Scan for the cell matching the given text and deliver its [x, y] coordinate at center. 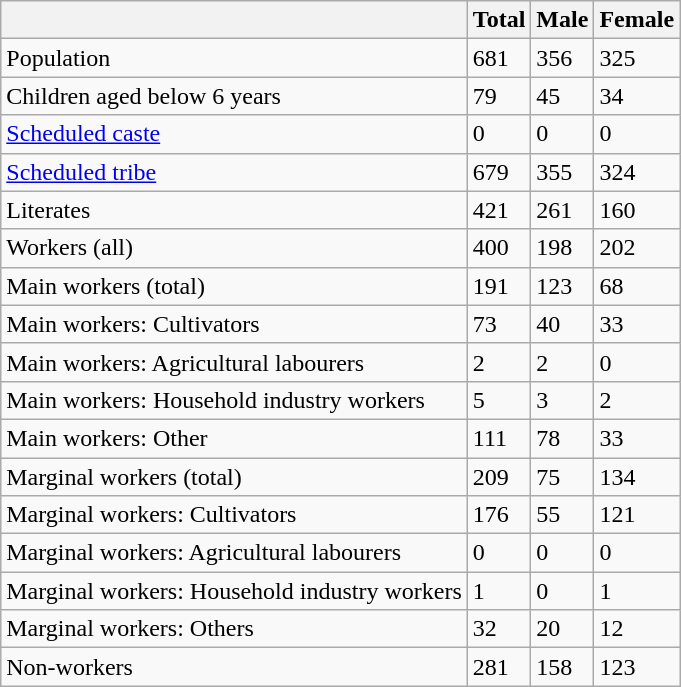
75 [562, 477]
325 [637, 58]
78 [562, 438]
79 [499, 96]
Main workers: Other [234, 438]
Male [562, 20]
121 [637, 515]
Female [637, 20]
Marginal workers (total) [234, 477]
Main workers: Household industry workers [234, 400]
Main workers (total) [234, 286]
73 [499, 324]
681 [499, 58]
45 [562, 96]
191 [499, 286]
202 [637, 248]
198 [562, 248]
Marginal workers: Cultivators [234, 515]
Literates [234, 210]
421 [499, 210]
Main workers: Cultivators [234, 324]
134 [637, 477]
356 [562, 58]
324 [637, 172]
Workers (all) [234, 248]
68 [637, 286]
Marginal workers: Agricultural labourers [234, 553]
Children aged below 6 years [234, 96]
34 [637, 96]
Total [499, 20]
Marginal workers: Household industry workers [234, 591]
32 [499, 629]
Scheduled tribe [234, 172]
12 [637, 629]
55 [562, 515]
111 [499, 438]
160 [637, 210]
679 [499, 172]
261 [562, 210]
355 [562, 172]
400 [499, 248]
20 [562, 629]
Main workers: Agricultural labourers [234, 362]
Scheduled caste [234, 134]
5 [499, 400]
209 [499, 477]
176 [499, 515]
3 [562, 400]
158 [562, 667]
40 [562, 324]
Population [234, 58]
Non-workers [234, 667]
281 [499, 667]
Marginal workers: Others [234, 629]
